Find where the given text appears and provide that cell's center as (X, Y) coordinate. 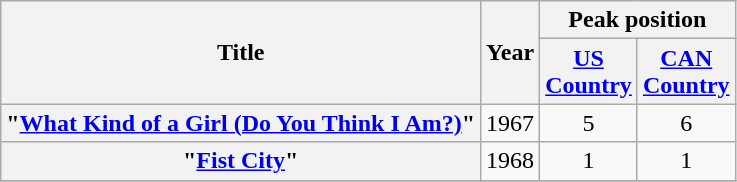
"Fist City" (241, 161)
Year (510, 52)
5 (589, 123)
6 (686, 123)
Peak position (638, 20)
Title (241, 52)
USCountry (589, 72)
CANCountry (686, 72)
1967 (510, 123)
1968 (510, 161)
"What Kind of a Girl (Do You Think I Am?)" (241, 123)
